Locate the cell with the specified text and output its (X, Y) center coordinate. 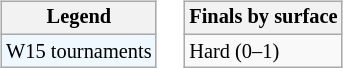
Legend (78, 18)
Finals by surface (263, 18)
W15 tournaments (78, 51)
Hard (0–1) (263, 51)
